Search for the cell housing the specified text and yield its (x, y) center coordinate. 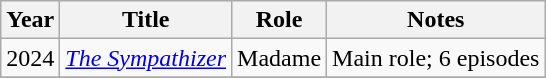
Notes (436, 20)
Main role; 6 episodes (436, 58)
2024 (30, 58)
Role (280, 20)
The Sympathizer (146, 58)
Madame (280, 58)
Title (146, 20)
Year (30, 20)
